From the cell containing the given text, extract its center point as [x, y] coordinate. 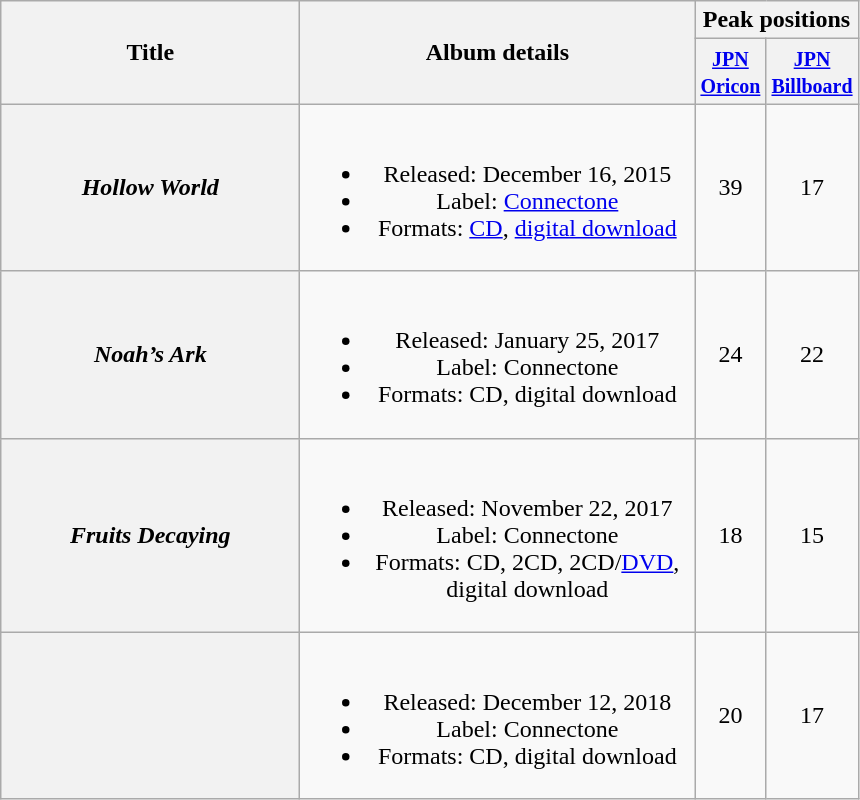
Released: November 22, 2017Label: ConnectoneFormats: CD, 2CD, 2CD/DVD, digital download [498, 535]
JPNOricon [730, 72]
Released: December 12, 2018Label: ConnectoneFormats: CD, digital download [498, 716]
22 [812, 354]
39 [730, 188]
Noah’s Ark [150, 354]
Peak positions [776, 20]
18 [730, 535]
15 [812, 535]
Hollow World [150, 188]
Fruits Decaying [150, 535]
20 [730, 716]
Album details [498, 52]
Title [150, 52]
Released: January 25, 2017Label: ConnectoneFormats: CD, digital download [498, 354]
24 [730, 354]
Released: December 16, 2015Label: ConnectoneFormats: CD, digital download [498, 188]
JPNBillboard [812, 72]
